Identify which cell holds the provided text, then report its (X, Y) central coordinate. 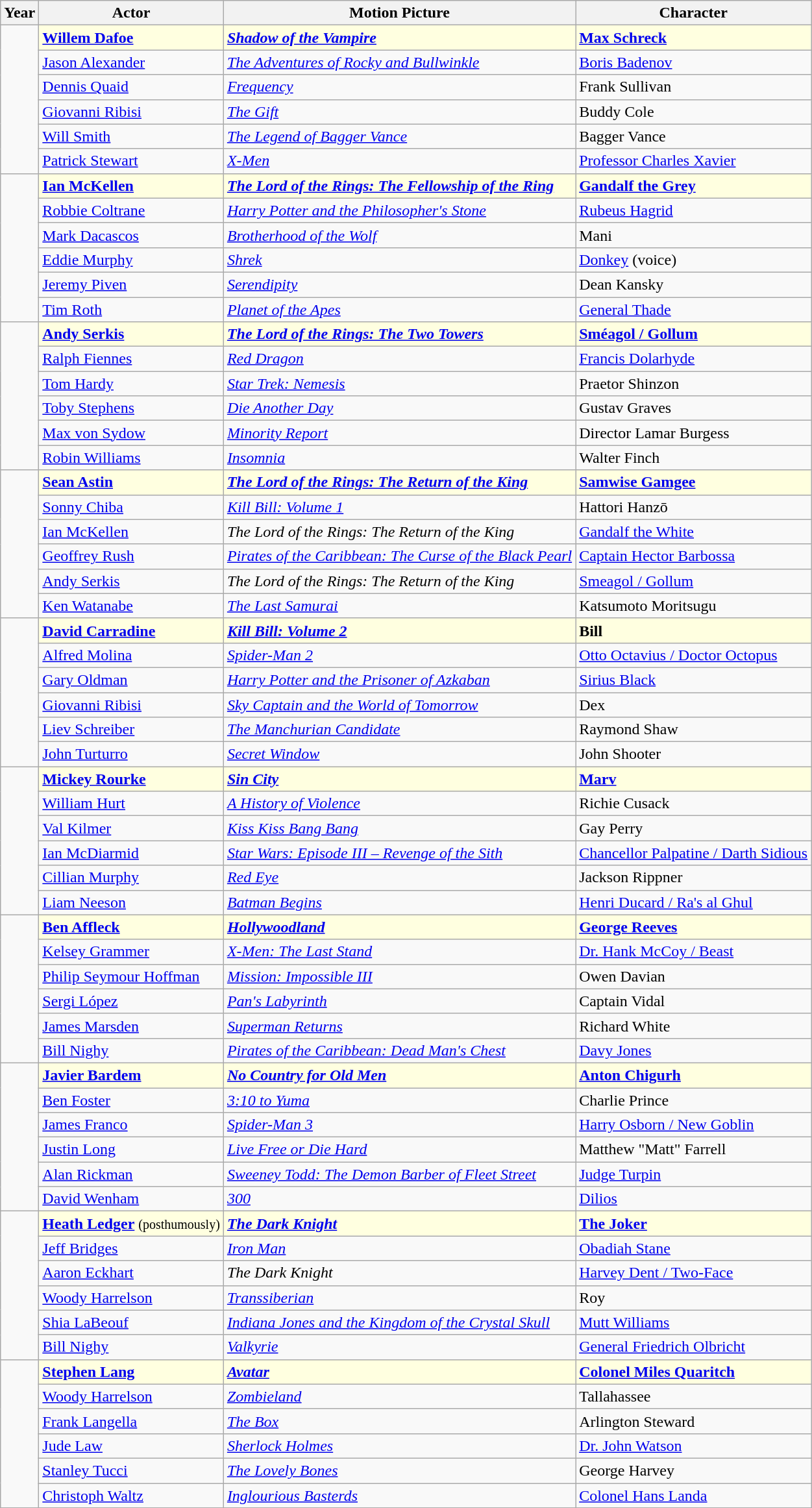
Liev Schreiber (131, 730)
Mission: Impossible III (399, 976)
Chancellor Palpatine / Darth Sidious (693, 853)
The Lovely Bones (399, 1470)
Motion Picture (399, 13)
The Adventures of Rocky and Bullwinkle (399, 62)
Character (693, 13)
William Hurt (131, 804)
Val Kilmer (131, 828)
Star Trek: Nemesis (399, 384)
Harvey Dent / Two-Face (693, 1273)
Director Lamar Burgess (693, 433)
The Last Samurai (399, 606)
Frequency (399, 87)
Batman Begins (399, 902)
A History of Violence (399, 804)
Avatar (399, 1372)
Boris Badenov (693, 62)
Max Schreck (693, 38)
Stephen Lang (131, 1372)
Ken Watanabe (131, 606)
Sky Captain and the World of Tomorrow (399, 704)
Samwise Gamgee (693, 482)
Stanley Tucci (131, 1470)
David Carradine (131, 630)
Mark Dacascos (131, 235)
No Country for Old Men (399, 1075)
X-Men (399, 161)
Praetor Shinzon (693, 384)
Tim Roth (131, 310)
Heath Ledger (posthumously) (131, 1224)
Sméagol / Gollum (693, 334)
Sean Astin (131, 482)
The Box (399, 1421)
Richard White (693, 1026)
Gustav Graves (693, 408)
General Friedrich Olbricht (693, 1347)
Frank Langella (131, 1421)
Star Wars: Episode III – Revenge of the Sith (399, 853)
Ben Foster (131, 1100)
Robin Williams (131, 458)
3:10 to Yuma (399, 1100)
Pan's Labyrinth (399, 1001)
The Lord of the Rings: The Fellowship of the Ring (399, 186)
Spider-Man 3 (399, 1125)
Shia LaBeouf (131, 1322)
Raymond Shaw (693, 730)
Superman Returns (399, 1026)
Max von Sydow (131, 433)
Richie Cusack (693, 804)
Dr. Hank McCoy / Beast (693, 952)
Sweeney Todd: The Demon Barber of Fleet Street (399, 1174)
The Legend of Bagger Vance (399, 136)
Transsiberian (399, 1298)
Harry Osborn / New Goblin (693, 1125)
Serendipity (399, 284)
Jude Law (131, 1446)
Gary Oldman (131, 680)
Jeremy Piven (131, 284)
Judge Turpin (693, 1174)
Patrick Stewart (131, 161)
Actor (131, 13)
George Harvey (693, 1470)
Zombieland (399, 1396)
Captain Hector Barbossa (693, 556)
Arlington Steward (693, 1421)
300 (399, 1199)
Will Smith (131, 136)
Aaron Eckhart (131, 1273)
Otto Octavius / Doctor Octopus (693, 655)
Jeff Bridges (131, 1248)
Ian McDiarmid (131, 853)
Insomnia (399, 458)
General Thade (693, 310)
Rubeus Hagrid (693, 210)
Jackson Rippner (693, 878)
Hollywoodland (399, 927)
Secret Window (399, 754)
Minority Report (399, 433)
Harry Potter and the Prisoner of Azkaban (399, 680)
Dilios (693, 1199)
Kiss Kiss Bang Bang (399, 828)
Colonel Hans Landa (693, 1495)
Indiana Jones and the Kingdom of the Crystal Skull (399, 1322)
Sherlock Holmes (399, 1446)
Dean Kansky (693, 284)
X-Men: The Last Stand (399, 952)
Walter Finch (693, 458)
Donkey (voice) (693, 260)
Charlie Prince (693, 1100)
Pirates of the Caribbean: The Curse of the Black Pearl (399, 556)
Valkyrie (399, 1347)
Sonny Chiba (131, 507)
Mani (693, 235)
Liam Neeson (131, 902)
Matthew "Matt" Farrell (693, 1150)
Sergi López (131, 1001)
Iron Man (399, 1248)
Marv (693, 779)
Owen Davian (693, 976)
Sin City (399, 779)
Gandalf the Grey (693, 186)
Cillian Murphy (131, 878)
Red Eye (399, 878)
Robbie Coltrane (131, 210)
James Franco (131, 1125)
Francis Dolarhyde (693, 359)
John Turturro (131, 754)
Henri Ducard / Ra's al Ghul (693, 902)
Pirates of the Caribbean: Dead Man's Chest (399, 1050)
Brotherhood of the Wolf (399, 235)
Gay Perry (693, 828)
Hattori Hanzō (693, 507)
Ralph Fiennes (131, 359)
Die Another Day (399, 408)
Kelsey Grammer (131, 952)
Smeagol / Gollum (693, 581)
Buddy Cole (693, 112)
Bill (693, 630)
George Reeves (693, 927)
David Wenham (131, 1199)
Geoffrey Rush (131, 556)
Obadiah Stane (693, 1248)
Mutt Williams (693, 1322)
Professor Charles Xavier (693, 161)
James Marsden (131, 1026)
Harry Potter and the Philosopher's Stone (399, 210)
Captain Vidal (693, 1001)
Dennis Quaid (131, 87)
Kill Bill: Volume 2 (399, 630)
The Manchurian Candidate (399, 730)
Toby Stephens (131, 408)
Justin Long (131, 1150)
The Joker (693, 1224)
Anton Chigurh (693, 1075)
Spider-Man 2 (399, 655)
Roy (693, 1298)
Dr. John Watson (693, 1446)
Tallahassee (693, 1396)
Mickey Rourke (131, 779)
Year (19, 13)
Christoph Waltz (131, 1495)
Shrek (399, 260)
Gandalf the White (693, 532)
The Lord of the Rings: The Two Towers (399, 334)
Colonel Miles Quaritch (693, 1372)
Kill Bill: Volume 1 (399, 507)
John Shooter (693, 754)
Willem Dafoe (131, 38)
Katsumoto Moritsugu (693, 606)
Red Dragon (399, 359)
Planet of the Apes (399, 310)
Dex (693, 704)
Eddie Murphy (131, 260)
Alan Rickman (131, 1174)
The Gift (399, 112)
Ben Affleck (131, 927)
Alfred Molina (131, 655)
Bagger Vance (693, 136)
Sirius Black (693, 680)
Javier Bardem (131, 1075)
Jason Alexander (131, 62)
Frank Sullivan (693, 87)
Philip Seymour Hoffman (131, 976)
Tom Hardy (131, 384)
Shadow of the Vampire (399, 38)
Davy Jones (693, 1050)
Live Free or Die Hard (399, 1150)
Inglourious Basterds (399, 1495)
